Extract the [X, Y] coordinate from the center of the cell holding the provided text.  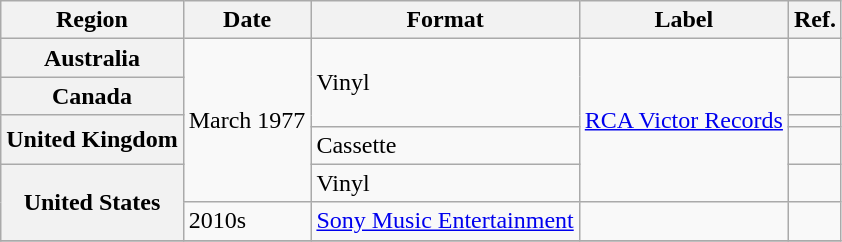
United Kingdom [92, 140]
2010s [247, 221]
United States [92, 202]
Sony Music Entertainment [445, 221]
Label [684, 20]
Ref. [814, 20]
Australia [92, 58]
Canada [92, 96]
Format [445, 20]
Cassette [445, 145]
RCA Victor Records [684, 120]
March 1977 [247, 120]
Region [92, 20]
Date [247, 20]
